Capture the cell that displays the provided text and extract its [X, Y] central coordinate. 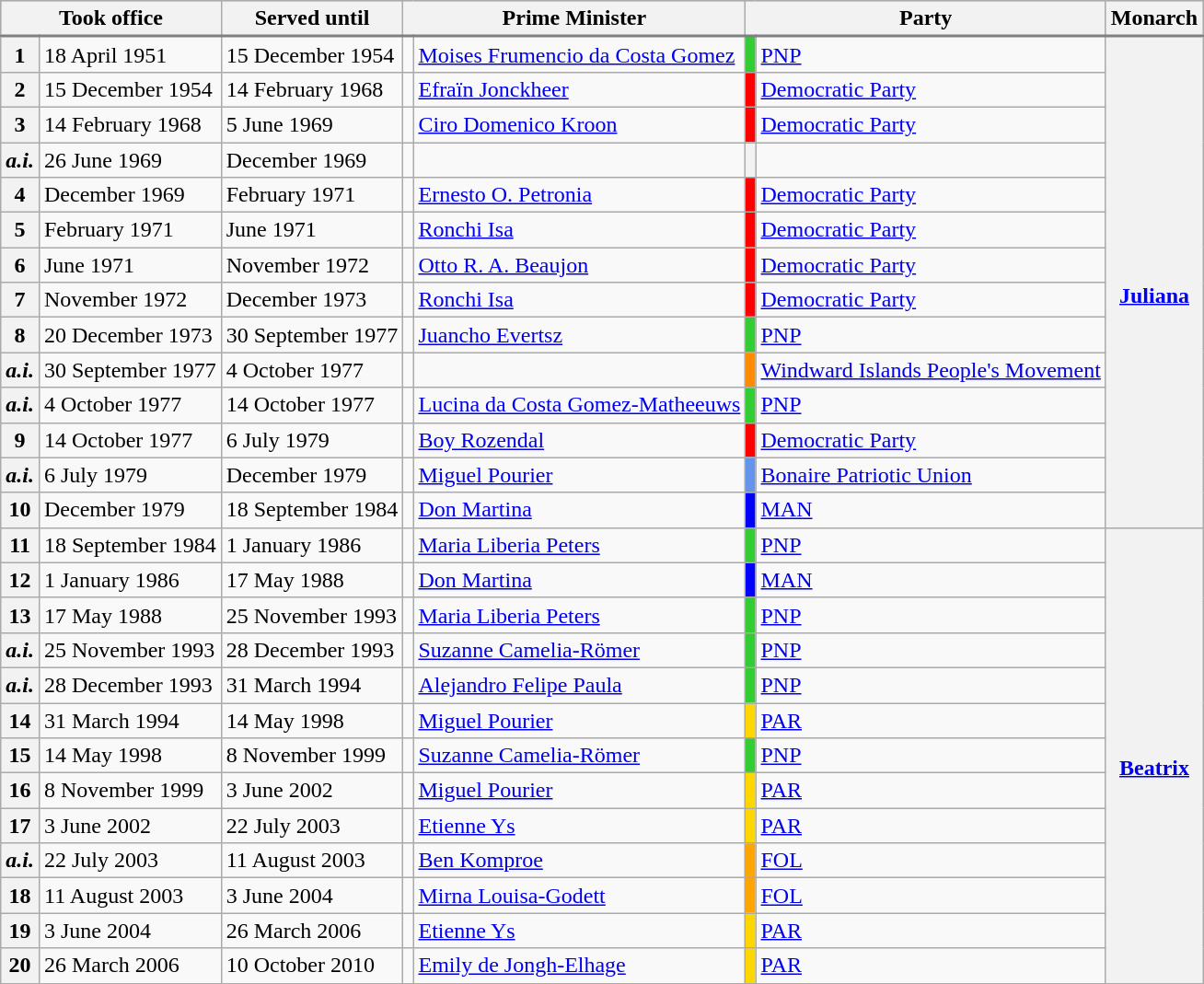
18 April 1951 [130, 55]
Juliana [1154, 283]
8 [20, 335]
Monarch [1154, 18]
26 June 1969 [130, 159]
December 1973 [312, 300]
20 [20, 966]
9 [20, 440]
Alejandro Felipe Paula [580, 685]
Emily de Jongh-Elhage [580, 966]
15 [20, 756]
Prime Minister [574, 18]
10 October 2010 [312, 966]
3 [20, 124]
Otto R. A. Beaujon [580, 265]
Mirna Louisa-Godett [580, 896]
19 [20, 931]
Boy Rozendal [580, 440]
Windward Islands People's Movement [931, 370]
5 [20, 230]
10 [20, 510]
18 [20, 896]
6 [20, 265]
Moises Frumencio da Costa Gomez [580, 55]
Party [926, 18]
Efraïn Jonckheer [580, 89]
12 [20, 580]
Ernesto O. Petronia [580, 195]
5 June 1969 [312, 124]
Took office [110, 18]
13 [20, 615]
14 [20, 721]
1 [20, 55]
Served until [312, 18]
7 [20, 300]
Lucina da Costa Gomez-Matheeuws [580, 405]
16 [20, 791]
Ciro Domenico Kroon [580, 124]
17 [20, 826]
Juancho Evertsz [580, 335]
20 December 1973 [130, 335]
11 [20, 545]
2 [20, 89]
Ben Komproe [580, 861]
4 [20, 195]
Beatrix [1154, 755]
Bonaire Patriotic Union [931, 475]
